For the text-containing cell, return its midpoint in [X, Y] coordinate format. 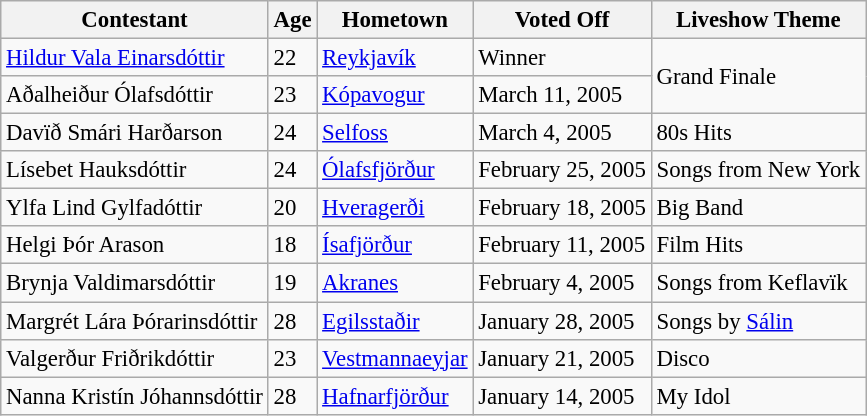
Hveragerði [395, 208]
Aðalheiður Ólafsdóttir [134, 95]
Film Hits [758, 245]
Ólafsfjörður [395, 170]
Ylfa Lind Gylfadóttir [134, 208]
Voted Off [562, 20]
Selfoss [395, 133]
Big Band [758, 208]
Kópavogur [395, 95]
22 [292, 58]
My Idol [758, 396]
January 14, 2005 [562, 396]
Egilsstaðir [395, 321]
Helgi Þór Arason [134, 245]
Winner [562, 58]
February 4, 2005 [562, 283]
Hometown [395, 20]
January 28, 2005 [562, 321]
Margrét Lára Þórarinsdóttir [134, 321]
March 4, 2005 [562, 133]
March 11, 2005 [562, 95]
February 18, 2005 [562, 208]
Reykjavík [395, 58]
February 11, 2005 [562, 245]
February 25, 2005 [562, 170]
Age [292, 20]
80s Hits [758, 133]
Brynja Valdimarsdóttir [134, 283]
Grand Finale [758, 76]
January 21, 2005 [562, 358]
Hildur Vala Einarsdóttir [134, 58]
19 [292, 283]
Songs from Keflavïk [758, 283]
Ísafjörður [395, 245]
Valgerður Friðrikdóttir [134, 358]
Disco [758, 358]
Liveshow Theme [758, 20]
Akranes [395, 283]
Lísebet Hauksdóttir [134, 170]
20 [292, 208]
Hafnarfjörður [395, 396]
Contestant [134, 20]
Songs by Sálin [758, 321]
Vestmannaeyjar [395, 358]
Songs from New York [758, 170]
Nanna Kristín Jóhannsdóttir [134, 396]
Davïð Smári Harðarson [134, 133]
18 [292, 245]
